From the cell containing the given text, extract its center point as [X, Y] coordinate. 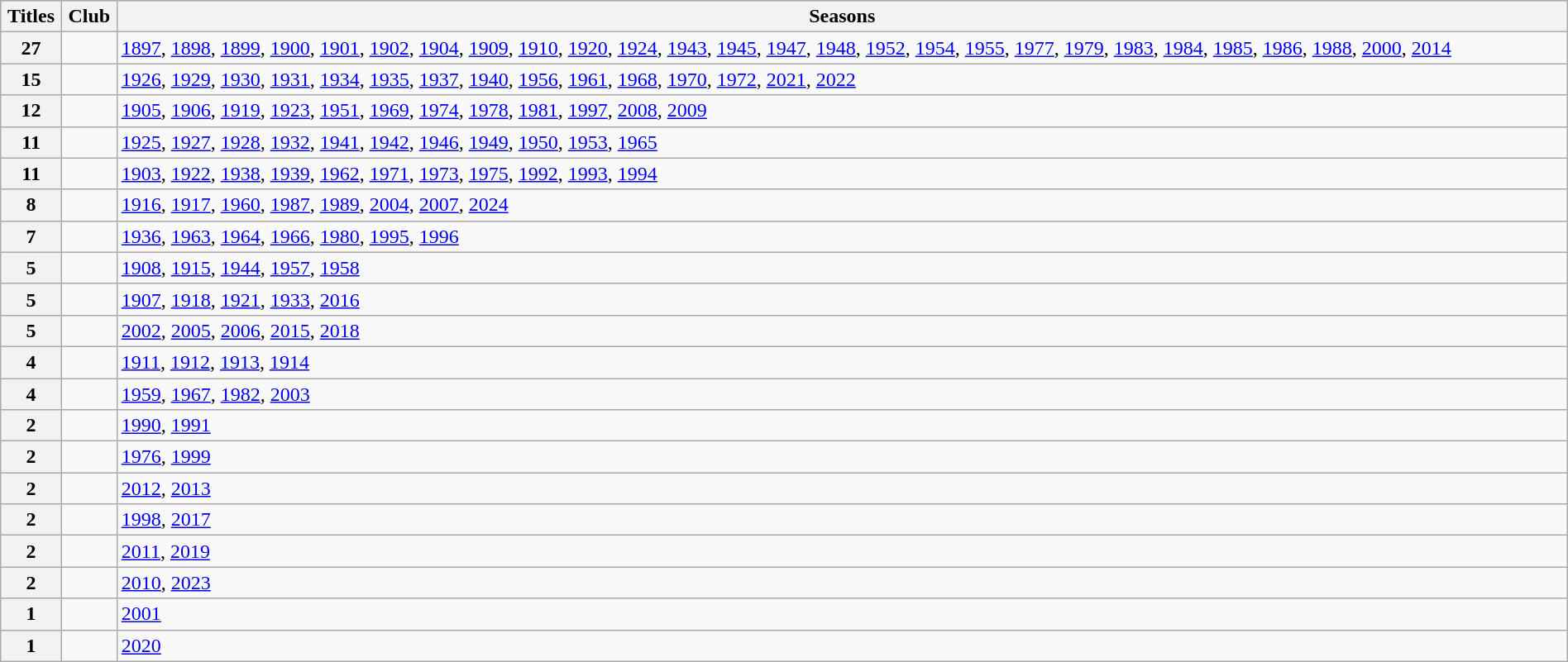
1908, 1915, 1944, 1957, 1958 [842, 268]
Club [89, 17]
8 [31, 205]
15 [31, 79]
Titles [31, 17]
1926, 1929, 1930, 1931, 1934, 1935, 1937, 1940, 1956, 1961, 1968, 1970, 1972, 2021, 2022 [842, 79]
1959, 1967, 1982, 2003 [842, 394]
1905, 1906, 1919, 1923, 1951, 1969, 1974, 1978, 1981, 1997, 2008, 2009 [842, 111]
1903, 1922, 1938, 1939, 1962, 1971, 1973, 1975, 1992, 1993, 1994 [842, 174]
2001 [842, 614]
1976, 1999 [842, 457]
2020 [842, 645]
Seasons [842, 17]
2011, 2019 [842, 551]
1936, 1963, 1964, 1966, 1980, 1995, 1996 [842, 236]
1907, 1918, 1921, 1933, 2016 [842, 299]
1911, 1912, 1913, 1914 [842, 362]
12 [31, 111]
7 [31, 236]
27 [31, 48]
2010, 2023 [842, 583]
1916, 1917, 1960, 1987, 1989, 2004, 2007, 2024 [842, 205]
2012, 2013 [842, 488]
1990, 1991 [842, 426]
1925, 1927, 1928, 1932, 1941, 1942, 1946, 1949, 1950, 1953, 1965 [842, 142]
1998, 2017 [842, 520]
2002, 2005, 2006, 2015, 2018 [842, 331]
